Provide the (X, Y) coordinate of the cell's center where the given text is located.  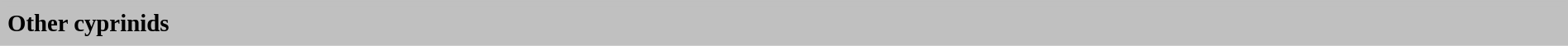
Other cyprinids (784, 23)
